Extract the (X, Y) coordinate from the center of the cell holding the provided text.  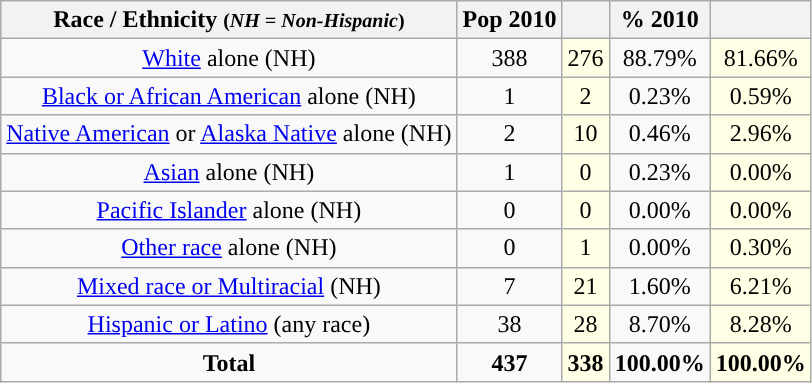
7 (510, 286)
88.79% (660, 58)
388 (510, 58)
28 (586, 324)
21 (586, 286)
Pacific Islander alone (NH) (229, 210)
0.59% (760, 96)
Other race alone (NH) (229, 248)
Mixed race or Multiracial (NH) (229, 286)
10 (586, 134)
338 (586, 362)
Native American or Alaska Native alone (NH) (229, 134)
Black or African American alone (NH) (229, 96)
437 (510, 362)
2.96% (760, 134)
% 2010 (660, 20)
Race / Ethnicity (NH = Non-Hispanic) (229, 20)
8.70% (660, 324)
6.21% (760, 286)
81.66% (760, 58)
276 (586, 58)
Pop 2010 (510, 20)
Asian alone (NH) (229, 172)
White alone (NH) (229, 58)
Total (229, 362)
8.28% (760, 324)
Hispanic or Latino (any race) (229, 324)
0.46% (660, 134)
1.60% (660, 286)
0.30% (760, 248)
38 (510, 324)
